Output the (x, y) coordinate of the center of the cell containing the given text.  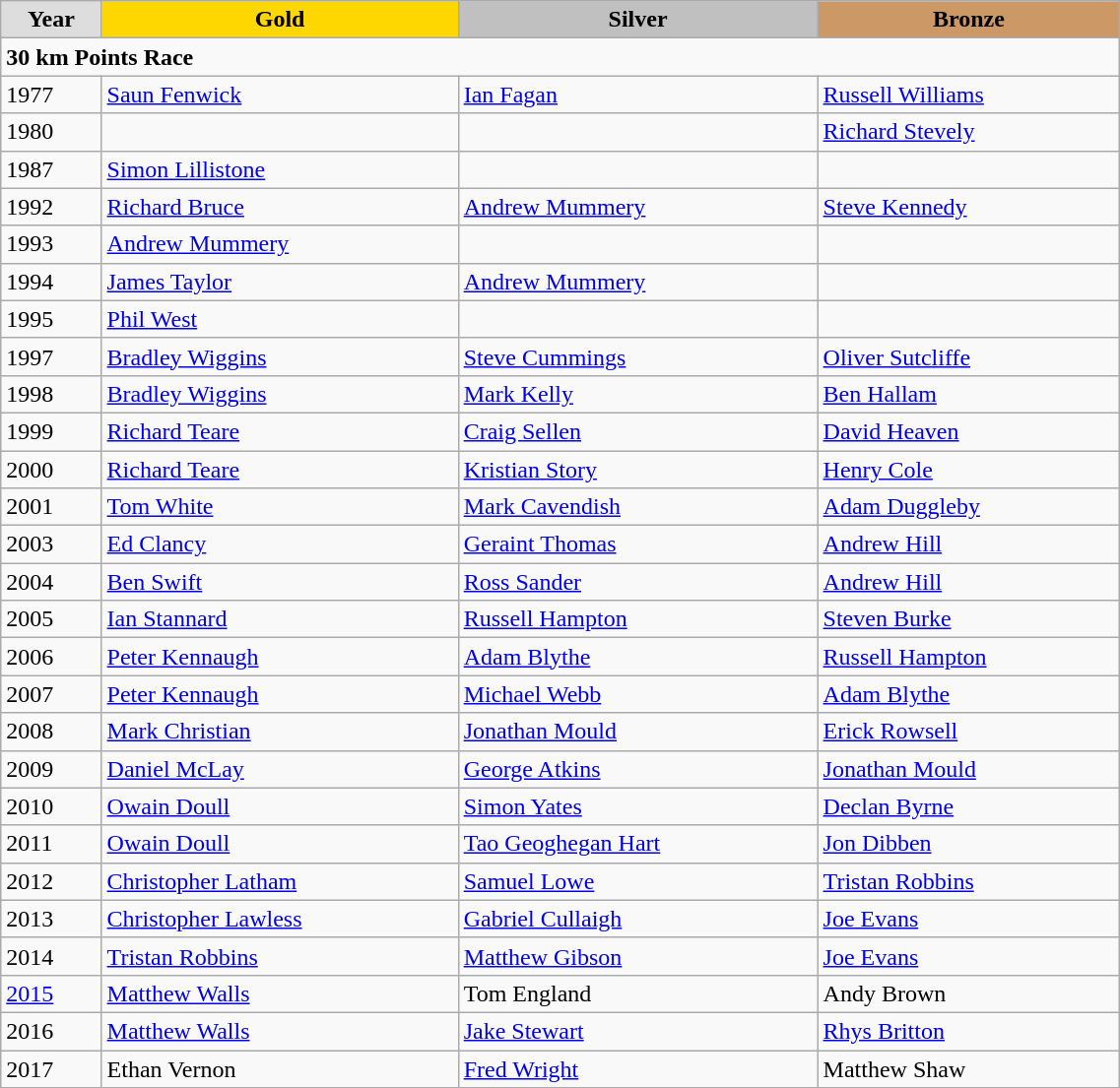
Fred Wright (638, 1068)
Adam Duggleby (969, 507)
Russell Williams (969, 95)
Ben Swift (280, 582)
1997 (51, 356)
Daniel McLay (280, 769)
Steve Kennedy (969, 207)
Richard Stevely (969, 132)
Christopher Latham (280, 881)
1980 (51, 132)
Oliver Sutcliffe (969, 356)
2000 (51, 470)
Tom White (280, 507)
Saun Fenwick (280, 95)
Jake Stewart (638, 1031)
Craig Sellen (638, 431)
Ben Hallam (969, 394)
Jon Dibben (969, 844)
2015 (51, 993)
Steven Burke (969, 619)
Ethan Vernon (280, 1068)
2009 (51, 769)
2004 (51, 582)
Ian Fagan (638, 95)
Erick Rowsell (969, 732)
2010 (51, 806)
Richard Bruce (280, 207)
Phil West (280, 319)
Kristian Story (638, 470)
2012 (51, 881)
2013 (51, 919)
Simon Lillistone (280, 169)
2007 (51, 694)
Geraint Thomas (638, 544)
David Heaven (969, 431)
1995 (51, 319)
Michael Webb (638, 694)
Mark Kelly (638, 394)
1993 (51, 244)
Matthew Shaw (969, 1068)
2008 (51, 732)
Matthew Gibson (638, 956)
Ross Sander (638, 582)
Gold (280, 20)
James Taylor (280, 282)
1998 (51, 394)
Bronze (969, 20)
2011 (51, 844)
2016 (51, 1031)
2017 (51, 1068)
30 km Points Race (560, 57)
Christopher Lawless (280, 919)
Henry Cole (969, 470)
1977 (51, 95)
2003 (51, 544)
Silver (638, 20)
Gabriel Cullaigh (638, 919)
Tom England (638, 993)
Tao Geoghegan Hart (638, 844)
2006 (51, 657)
1999 (51, 431)
Samuel Lowe (638, 881)
2005 (51, 619)
Ed Clancy (280, 544)
Steve Cummings (638, 356)
Rhys Britton (969, 1031)
Mark Christian (280, 732)
Year (51, 20)
Andy Brown (969, 993)
1992 (51, 207)
Declan Byrne (969, 806)
2014 (51, 956)
George Atkins (638, 769)
1994 (51, 282)
1987 (51, 169)
Ian Stannard (280, 619)
Mark Cavendish (638, 507)
Simon Yates (638, 806)
2001 (51, 507)
